Identify which cell holds the provided text, then report its [x, y] central coordinate. 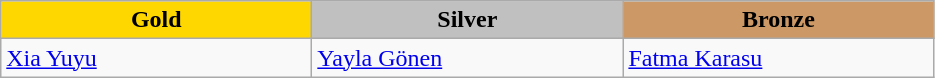
Bronze [778, 20]
Silver [468, 20]
Fatma Karasu [778, 58]
Yayla Gönen [468, 58]
Gold [156, 20]
Xia Yuyu [156, 58]
